Capture the cell that displays the provided text and extract its (X, Y) central coordinate. 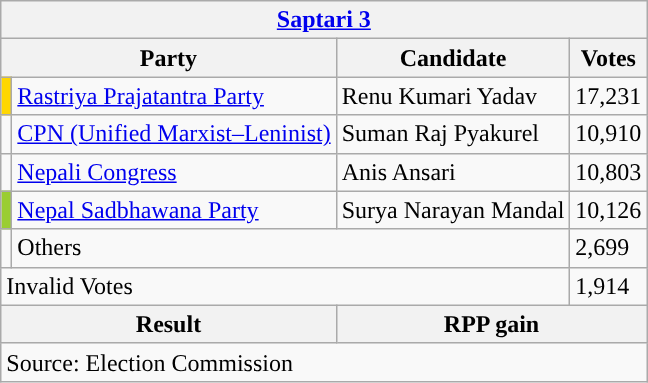
Nepali Congress (174, 172)
Party (168, 58)
10,910 (608, 134)
Candidate (453, 58)
Source: Election Commission (324, 362)
10,803 (608, 172)
Others (291, 248)
2,699 (608, 248)
10,126 (608, 210)
Votes (608, 58)
CPN (Unified Marxist–Leninist) (174, 134)
Anis Ansari (453, 172)
Surya Narayan Mandal (453, 210)
RPP gain (492, 324)
Renu Kumari Yadav (453, 96)
17,231 (608, 96)
Nepal Sadbhawana Party (174, 210)
Invalid Votes (286, 286)
Rastriya Prajatantra Party (174, 96)
Saptari 3 (324, 20)
Suman Raj Pyakurel (453, 134)
1,914 (608, 286)
Result (168, 324)
